Determine the (X, Y) coordinate at the center of the cell enclosing the given text.  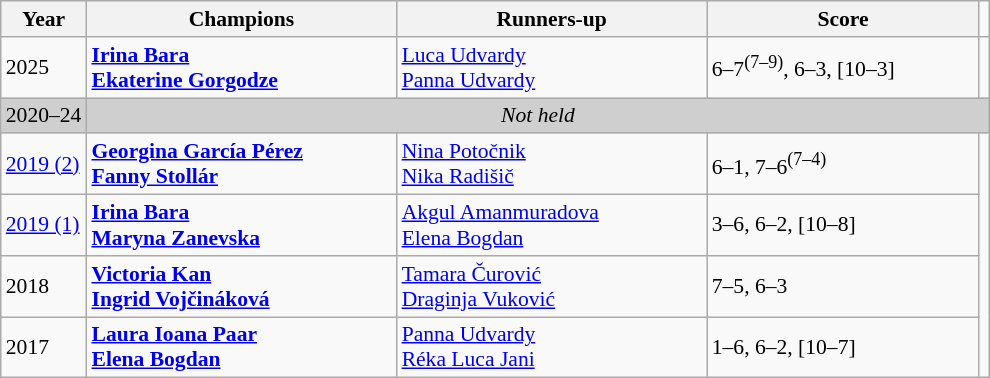
Laura Ioana Paar Elena Bogdan (241, 348)
Score (844, 19)
Year (44, 19)
Runners-up (552, 19)
Nina Potočnik Nika Radišič (552, 164)
Champions (241, 19)
Irina Bara Maryna Zanevska (241, 226)
2017 (44, 348)
2020–24 (44, 116)
3–6, 6–2, [10–8] (844, 226)
Georgina García Pérez Fanny Stollár (241, 164)
Tamara Čurović Draginja Vuković (552, 286)
6–7(7–9), 6–3, [10–3] (844, 68)
1–6, 6–2, [10–7] (844, 348)
6–1, 7–6(7–4) (844, 164)
Not held (538, 116)
Panna Udvardy Réka Luca Jani (552, 348)
Luca Udvardy Panna Udvardy (552, 68)
Akgul Amanmuradova Elena Bogdan (552, 226)
2019 (2) (44, 164)
Irina Bara Ekaterine Gorgodze (241, 68)
7–5, 6–3 (844, 286)
Victoria Kan Ingrid Vojčináková (241, 286)
2025 (44, 68)
2018 (44, 286)
2019 (1) (44, 226)
